Determine the [x, y] coordinate at the center of the cell enclosing the given text.  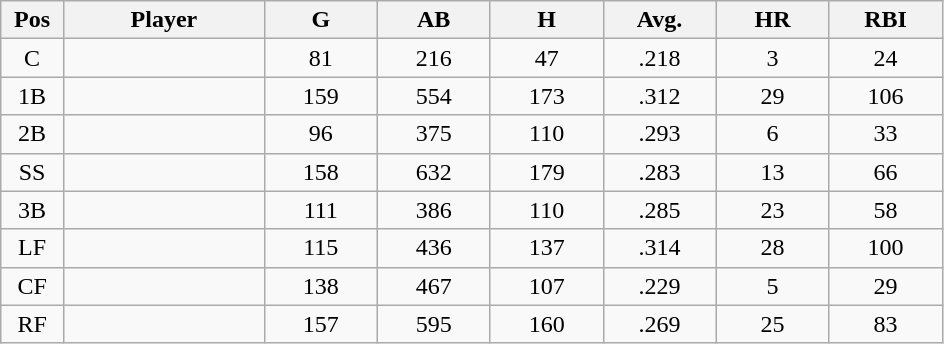
159 [320, 96]
13 [772, 172]
111 [320, 210]
24 [886, 58]
595 [434, 324]
RBI [886, 20]
G [320, 20]
HR [772, 20]
81 [320, 58]
386 [434, 210]
RF [32, 324]
AB [434, 20]
436 [434, 248]
23 [772, 210]
83 [886, 324]
.229 [660, 286]
157 [320, 324]
CF [32, 286]
100 [886, 248]
179 [546, 172]
.285 [660, 210]
LF [32, 248]
2B [32, 134]
5 [772, 286]
33 [886, 134]
107 [546, 286]
375 [434, 134]
Avg. [660, 20]
.293 [660, 134]
96 [320, 134]
SS [32, 172]
28 [772, 248]
158 [320, 172]
3 [772, 58]
106 [886, 96]
6 [772, 134]
.269 [660, 324]
25 [772, 324]
137 [546, 248]
.218 [660, 58]
173 [546, 96]
.314 [660, 248]
Pos [32, 20]
216 [434, 58]
3B [32, 210]
554 [434, 96]
C [32, 58]
.283 [660, 172]
.312 [660, 96]
138 [320, 286]
Player [164, 20]
66 [886, 172]
58 [886, 210]
47 [546, 58]
1B [32, 96]
467 [434, 286]
115 [320, 248]
160 [546, 324]
H [546, 20]
632 [434, 172]
